Identify which cell holds the provided text, then report its (x, y) central coordinate. 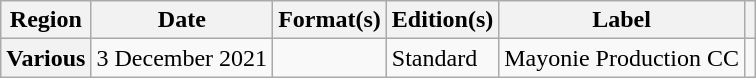
Standard (442, 58)
Label (622, 20)
3 December 2021 (182, 58)
Region (46, 20)
Edition(s) (442, 20)
Mayonie Production CC (622, 58)
Date (182, 20)
Various (46, 58)
Format(s) (330, 20)
